Extract the (x, y) coordinate from the center of the cell holding the provided text.  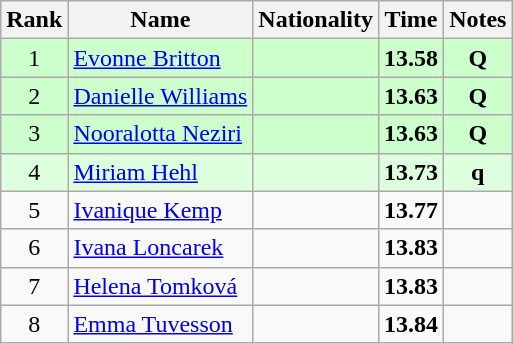
Name (160, 20)
13.73 (412, 172)
Ivana Loncarek (160, 248)
13.58 (412, 58)
Nooralotta Neziri (160, 134)
2 (34, 96)
7 (34, 286)
13.77 (412, 210)
Rank (34, 20)
1 (34, 58)
6 (34, 248)
Danielle Williams (160, 96)
Helena Tomková (160, 286)
3 (34, 134)
Time (412, 20)
4 (34, 172)
Notes (478, 20)
Evonne Britton (160, 58)
q (478, 172)
Nationality (316, 20)
5 (34, 210)
Emma Tuvesson (160, 324)
13.84 (412, 324)
8 (34, 324)
Miriam Hehl (160, 172)
Ivanique Kemp (160, 210)
